Return the (X, Y) coordinate for the center point of the cell that contains the specified text.  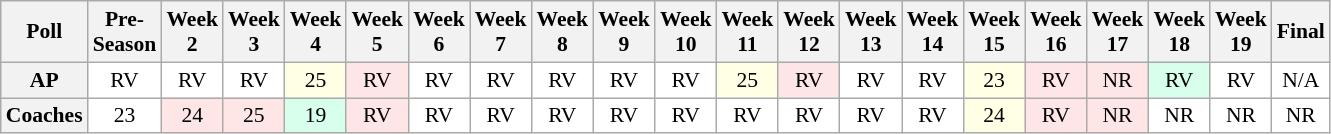
Week15 (994, 32)
Week13 (871, 32)
Final (1301, 32)
Pre-Season (125, 32)
19 (316, 116)
Week2 (192, 32)
Week12 (809, 32)
Week17 (1118, 32)
Week5 (377, 32)
Week18 (1179, 32)
Week7 (501, 32)
Week10 (686, 32)
Week4 (316, 32)
Week11 (748, 32)
Week16 (1056, 32)
AP (44, 80)
Week9 (624, 32)
Week3 (254, 32)
Poll (44, 32)
Week6 (439, 32)
Week8 (562, 32)
Coaches (44, 116)
Week19 (1241, 32)
Week14 (933, 32)
N/A (1301, 80)
